Extract the [x, y] coordinate from the center of the cell holding the provided text.  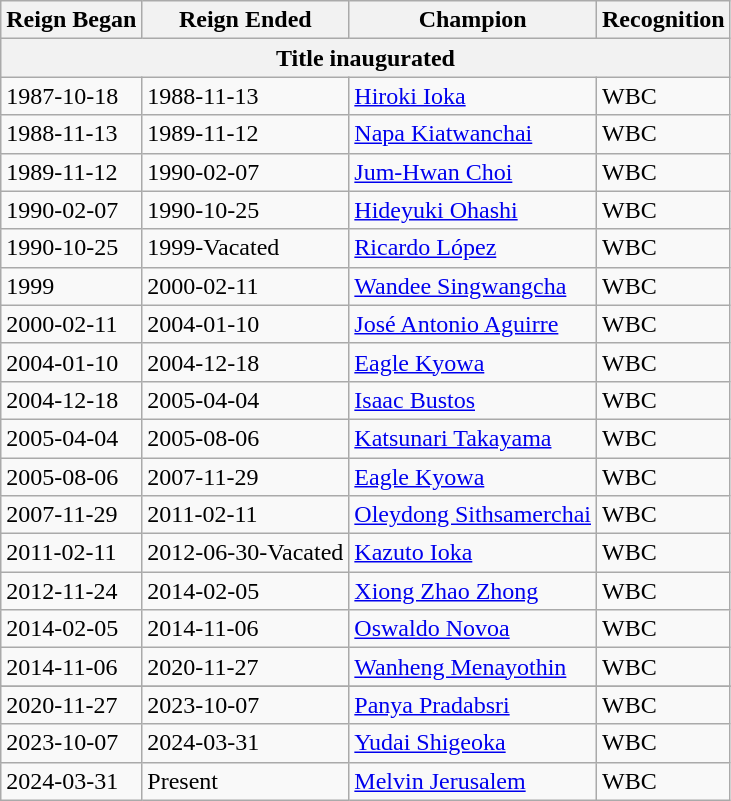
1999-Vacated [246, 248]
2012-11-24 [72, 591]
Kazuto Ioka [473, 553]
Reign Ended [246, 20]
Xiong Zhao Zhong [473, 591]
1987-10-18 [72, 96]
Hideyuki Ohashi [473, 210]
Isaac Bustos [473, 400]
Present [246, 781]
Wandee Singwangcha [473, 286]
Reign Began [72, 20]
Oleydong Sithsamerchai [473, 515]
Katsunari Takayama [473, 438]
1999 [72, 286]
Panya Pradabsri [473, 705]
Champion [473, 20]
Napa Kiatwanchai [473, 134]
Oswaldo Novoa [473, 629]
Title inaugurated [366, 58]
Wanheng Menayothin [473, 667]
Jum-Hwan Choi [473, 172]
Recognition [664, 20]
Ricardo López [473, 248]
Melvin Jerusalem [473, 781]
Yudai Shigeoka [473, 743]
Hiroki Ioka [473, 96]
José Antonio Aguirre [473, 324]
2012-06-30-Vacated [246, 553]
